For the text-containing cell, return its midpoint in (x, y) coordinate format. 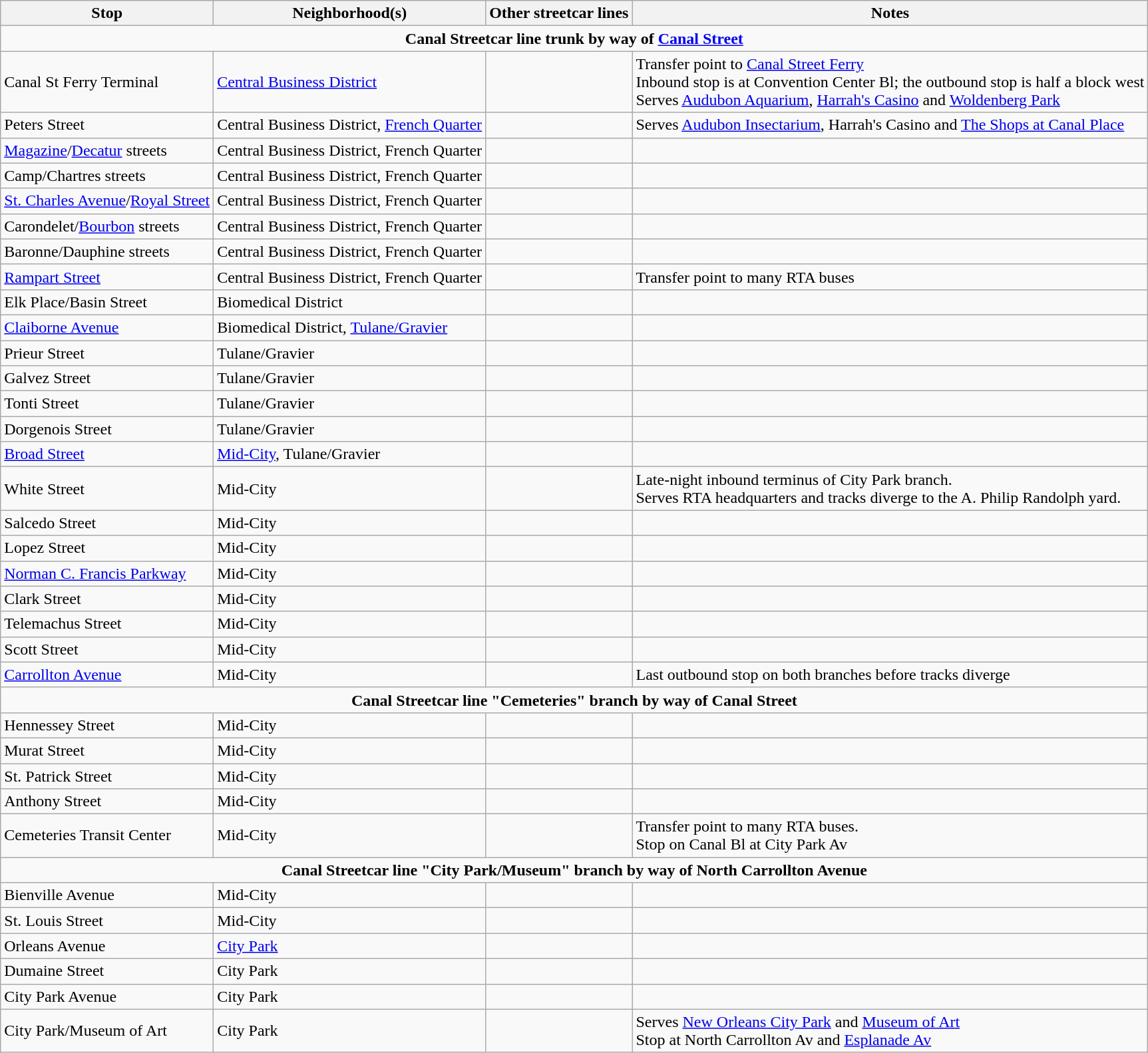
Canal Streetcar line trunk by way of Canal Street (574, 39)
St. Charles Avenue/Royal Street (107, 201)
Last outbound stop on both branches before tracks diverge (890, 675)
Orleans Avenue (107, 946)
Neighborhood(s) (350, 13)
Camp/Chartres streets (107, 176)
Canal St Ferry Terminal (107, 82)
Baronne/Dauphine streets (107, 251)
Carrollton Avenue (107, 675)
Biomedical District, Tulane/Gravier (350, 327)
Bienville Avenue (107, 895)
St. Louis Street (107, 921)
Magazine/Decatur streets (107, 150)
Norman C. Francis Parkway (107, 573)
Salcedo Street (107, 523)
Biomedical District (350, 302)
Dorgenois Street (107, 429)
Scott Street (107, 649)
St. Patrick Street (107, 776)
Lopez Street (107, 548)
Clark Street (107, 599)
Notes (890, 13)
Transfer point to many RTA buses (890, 277)
Late-night inbound terminus of City Park branch.Serves RTA headquarters and tracks diverge to the A. Philip Randolph yard. (890, 488)
Telemachus Street (107, 624)
Murat Street (107, 750)
White Street (107, 488)
Hennessey Street (107, 725)
Galvez Street (107, 378)
Canal Streetcar line "Cemeteries" branch by way of Canal Street (574, 700)
Transfer point to many RTA buses.Stop on Canal Bl at City Park Av (890, 835)
City Park Avenue (107, 996)
Claiborne Avenue (107, 327)
Canal Streetcar line "City Park/Museum" branch by way of North Carrollton Avenue (574, 870)
Stop (107, 13)
Anthony Street (107, 802)
Dumaine Street (107, 971)
Rampart Street (107, 277)
Carondelet/Bourbon streets (107, 226)
Broad Street (107, 454)
Serves Audubon Insectarium, Harrah's Casino and The Shops at Canal Place (890, 125)
Other streetcar lines (559, 13)
Prieur Street (107, 353)
Serves New Orleans City Park and Museum of ArtStop at North Carrollton Av and Esplanade Av (890, 1031)
City Park/Museum of Art (107, 1031)
Central Business District (350, 82)
Cemeteries Transit Center (107, 835)
Tonti Street (107, 404)
Elk Place/Basin Street (107, 302)
Mid-City, Tulane/Gravier (350, 454)
Peters Street (107, 125)
